Find where the given text appears and provide that cell's center as (X, Y) coordinate. 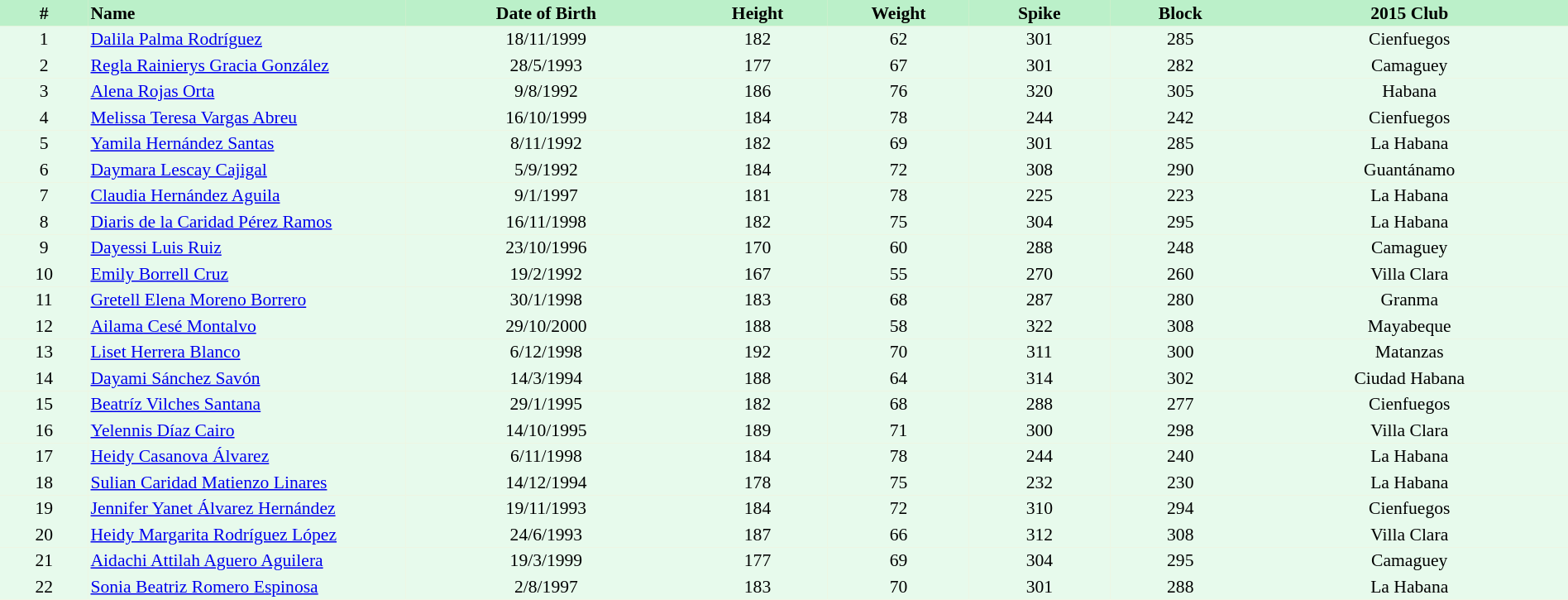
Habana (1409, 91)
Beatríz Vilches Santana (246, 404)
280 (1180, 300)
14 (44, 378)
Jennifer Yanet Álvarez Hernández (246, 508)
62 (898, 40)
60 (898, 248)
230 (1180, 482)
14/12/1994 (546, 482)
240 (1180, 457)
178 (758, 482)
6 (44, 170)
312 (1040, 535)
29/1/1995 (546, 404)
Gretell Elena Moreno Borrero (246, 300)
287 (1040, 300)
11 (44, 300)
7 (44, 195)
189 (758, 430)
19/2/1992 (546, 274)
13 (44, 353)
Liset Herrera Blanco (246, 353)
Heidy Casanova Álvarez (246, 457)
30/1/1998 (546, 300)
Dayessi Luis Ruiz (246, 248)
322 (1040, 326)
302 (1180, 378)
Mayabeque (1409, 326)
314 (1040, 378)
187 (758, 535)
9 (44, 248)
Sulian Caridad Matienzo Linares (246, 482)
10 (44, 274)
5 (44, 144)
277 (1180, 404)
Name (246, 13)
24/6/1993 (546, 535)
Height (758, 13)
192 (758, 353)
298 (1180, 430)
17 (44, 457)
3 (44, 91)
Dalila Palma Rodríguez (246, 40)
58 (898, 326)
167 (758, 274)
223 (1180, 195)
232 (1040, 482)
Granma (1409, 300)
Melissa Teresa Vargas Abreu (246, 118)
2 (44, 65)
9/8/1992 (546, 91)
181 (758, 195)
Alena Rojas Orta (246, 91)
294 (1180, 508)
282 (1180, 65)
66 (898, 535)
Spike (1040, 13)
Ciudad Habana (1409, 378)
2/8/1997 (546, 587)
260 (1180, 274)
64 (898, 378)
22 (44, 587)
5/9/1992 (546, 170)
71 (898, 430)
# (44, 13)
Regla Rainierys Gracia González (246, 65)
290 (1180, 170)
311 (1040, 353)
225 (1040, 195)
Sonia Beatriz Romero Espinosa (246, 587)
28/5/1993 (546, 65)
16/11/1998 (546, 222)
19/11/1993 (546, 508)
6/11/1998 (546, 457)
29/10/2000 (546, 326)
1 (44, 40)
242 (1180, 118)
Weight (898, 13)
8/11/1992 (546, 144)
12 (44, 326)
Yamila Hernández Santas (246, 144)
2015 Club (1409, 13)
Heidy Margarita Rodríguez López (246, 535)
305 (1180, 91)
15 (44, 404)
6/12/1998 (546, 353)
Claudia Hernández Aguila (246, 195)
270 (1040, 274)
76 (898, 91)
Dayami Sánchez Savón (246, 378)
19 (44, 508)
4 (44, 118)
Block (1180, 13)
55 (898, 274)
Matanzas (1409, 353)
20 (44, 535)
320 (1040, 91)
Guantánamo (1409, 170)
21 (44, 561)
Aidachi Attilah Aguero Aguilera (246, 561)
Ailama Cesé Montalvo (246, 326)
67 (898, 65)
Daymara Lescay Cajigal (246, 170)
19/3/1999 (546, 561)
18/11/1999 (546, 40)
Date of Birth (546, 13)
186 (758, 91)
14/3/1994 (546, 378)
Emily Borrell Cruz (246, 274)
16/10/1999 (546, 118)
23/10/1996 (546, 248)
Yelennis Díaz Cairo (246, 430)
248 (1180, 248)
8 (44, 222)
170 (758, 248)
310 (1040, 508)
9/1/1997 (546, 195)
14/10/1995 (546, 430)
18 (44, 482)
16 (44, 430)
Diaris de la Caridad Pérez Ramos (246, 222)
